Output the (X, Y) coordinate of the center of the cell containing the given text.  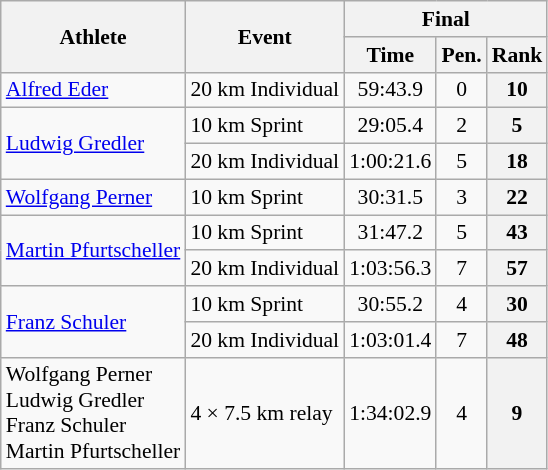
Time (390, 55)
Athlete (94, 36)
1:03:56.3 (390, 269)
Event (264, 36)
30 (518, 304)
59:43.9 (390, 90)
2 (461, 126)
22 (518, 197)
9 (518, 413)
1:00:21.6 (390, 162)
30:31.5 (390, 197)
29:05.4 (390, 126)
57 (518, 269)
0 (461, 90)
Rank (518, 55)
Wolfgang PernerLudwig GredlerFranz SchulerMartin Pfurtscheller (94, 413)
3 (461, 197)
Martin Pfurtscheller (94, 250)
30:55.2 (390, 304)
1:03:01.4 (390, 340)
4 × 7.5 km relay (264, 413)
10 (518, 90)
43 (518, 233)
1:34:02.9 (390, 413)
Alfred Eder (94, 90)
Wolfgang Perner (94, 197)
48 (518, 340)
Franz Schuler (94, 322)
Ludwig Gredler (94, 144)
31:47.2 (390, 233)
Pen. (461, 55)
Final (446, 19)
18 (518, 162)
